Locate the cell with the specified text and output its (x, y) center coordinate. 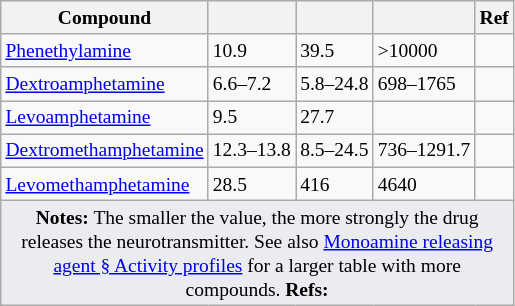
9.5 (252, 118)
Ref (494, 18)
5.8–24.8 (335, 84)
736–1291.7 (424, 150)
28.5 (252, 184)
10.9 (252, 50)
Dextroamphetamine (104, 84)
698–1765 (424, 84)
>10000 (424, 50)
6.6–7.2 (252, 84)
39.5 (335, 50)
8.5–24.5 (335, 150)
Levoamphetamine (104, 118)
27.7 (335, 118)
12.3–13.8 (252, 150)
416 (335, 184)
Phenethylamine (104, 50)
Levomethamphetamine (104, 184)
Compound (104, 18)
4640 (424, 184)
Dextromethamphetamine (104, 150)
